Scan for the cell matching the given text and deliver its (x, y) coordinate at center. 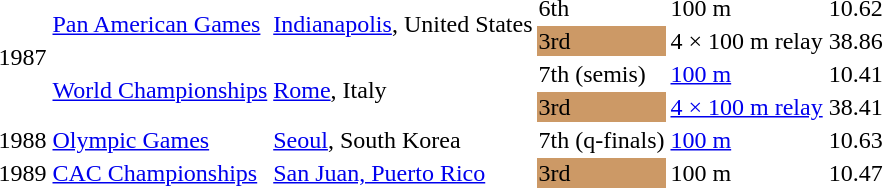
7th (semis) (602, 74)
Rome, Italy (403, 90)
CAC Championships (160, 173)
Olympic Games (160, 140)
Seoul, South Korea (403, 140)
World Championships (160, 90)
San Juan, Puerto Rico (403, 173)
7th (q-finals) (602, 140)
